Return the [x, y] coordinate for the center point of the cell that contains the specified text.  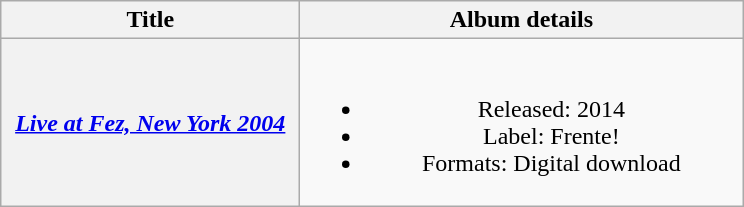
Title [150, 20]
Released: 2014Label: Frente!Formats: Digital download [522, 122]
Album details [522, 20]
Live at Fez, New York 2004 [150, 122]
